Identify which cell holds the provided text, then report its [x, y] central coordinate. 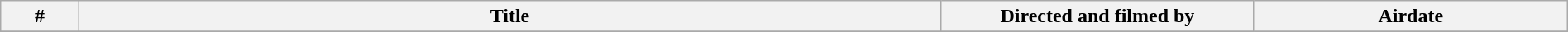
Title [509, 16]
# [40, 16]
Airdate [1411, 16]
Directed and filmed by [1097, 16]
